Locate the cell with the specified text and output its [x, y] center coordinate. 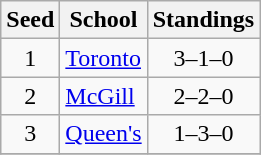
Seed [30, 20]
3 [30, 134]
School [104, 20]
McGill [104, 96]
Queen's [104, 134]
2 [30, 96]
3–1–0 [203, 58]
Toronto [104, 58]
1–3–0 [203, 134]
2–2–0 [203, 96]
Standings [203, 20]
1 [30, 58]
